Determine the (x, y) coordinate at the center of the cell enclosing the given text.  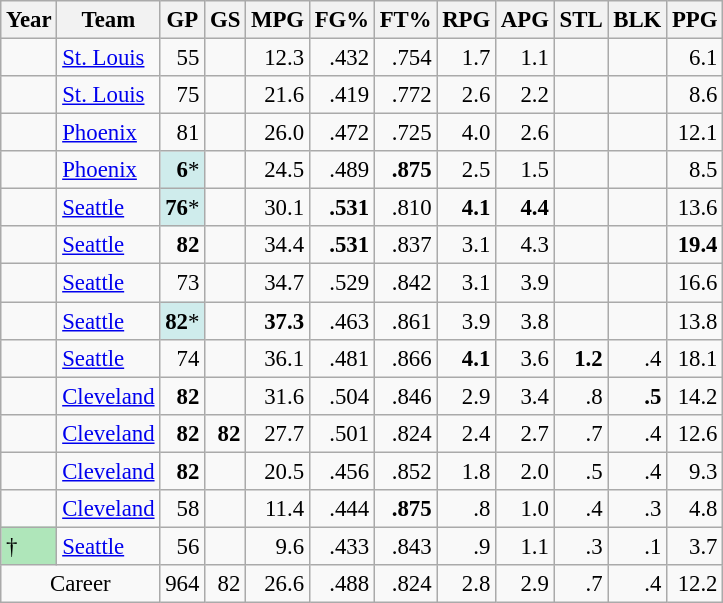
20.5 (278, 471)
76* (182, 208)
1.0 (526, 509)
82* (182, 321)
26.0 (278, 133)
1.7 (466, 58)
4.0 (466, 133)
.1 (638, 546)
19.4 (695, 245)
26.6 (278, 584)
.842 (406, 283)
3.7 (695, 546)
24.5 (278, 170)
.481 (342, 358)
56 (182, 546)
.866 (406, 358)
.810 (406, 208)
.433 (342, 546)
4.8 (695, 509)
GS (226, 20)
STL (581, 20)
Year (29, 20)
34.7 (278, 283)
27.7 (278, 433)
13.6 (695, 208)
9.3 (695, 471)
.9 (466, 546)
.861 (406, 321)
.846 (406, 396)
8.6 (695, 95)
.843 (406, 546)
12.2 (695, 584)
964 (182, 584)
† (29, 546)
31.6 (278, 396)
14.2 (695, 396)
73 (182, 283)
MPG (278, 20)
.504 (342, 396)
3.4 (526, 396)
.852 (406, 471)
2.2 (526, 95)
.456 (342, 471)
GP (182, 20)
BLK (638, 20)
18.1 (695, 358)
74 (182, 358)
55 (182, 58)
FT% (406, 20)
12.1 (695, 133)
.432 (342, 58)
13.8 (695, 321)
PPG (695, 20)
6* (182, 170)
12.3 (278, 58)
2.5 (466, 170)
11.4 (278, 509)
.488 (342, 584)
.444 (342, 509)
.419 (342, 95)
81 (182, 133)
3.8 (526, 321)
1.5 (526, 170)
34.4 (278, 245)
9.6 (278, 546)
RPG (466, 20)
36.1 (278, 358)
Career (80, 584)
21.6 (278, 95)
Team (108, 20)
75 (182, 95)
12.6 (695, 433)
.501 (342, 433)
APG (526, 20)
58 (182, 509)
2.7 (526, 433)
.472 (342, 133)
37.3 (278, 321)
.529 (342, 283)
.837 (406, 245)
FG% (342, 20)
2.8 (466, 584)
4.3 (526, 245)
4.4 (526, 208)
8.5 (695, 170)
.772 (406, 95)
1.2 (581, 358)
30.1 (278, 208)
.725 (406, 133)
16.6 (695, 283)
.489 (342, 170)
2.4 (466, 433)
3.6 (526, 358)
.463 (342, 321)
.754 (406, 58)
6.1 (695, 58)
1.8 (466, 471)
2.0 (526, 471)
